Scan for the cell matching the given text and deliver its [x, y] coordinate at center. 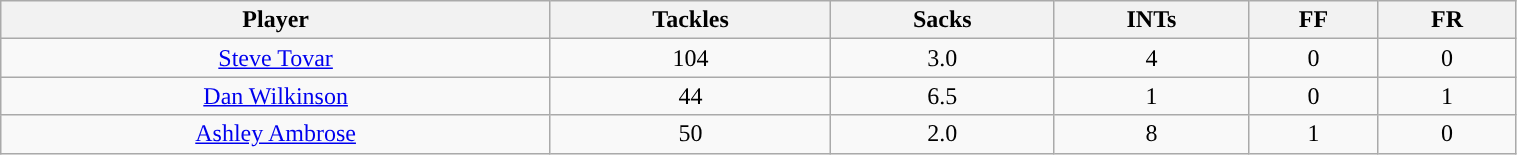
Tackles [690, 20]
44 [690, 96]
2.0 [942, 134]
Dan Wilkinson [276, 96]
50 [690, 134]
Ashley Ambrose [276, 134]
Steve Tovar [276, 58]
4 [1152, 58]
FF [1314, 20]
Player [276, 20]
6.5 [942, 96]
8 [1152, 134]
INTs [1152, 20]
Sacks [942, 20]
FR [1447, 20]
3.0 [942, 58]
104 [690, 58]
